Return (x, y) of the center of cell containing provided text 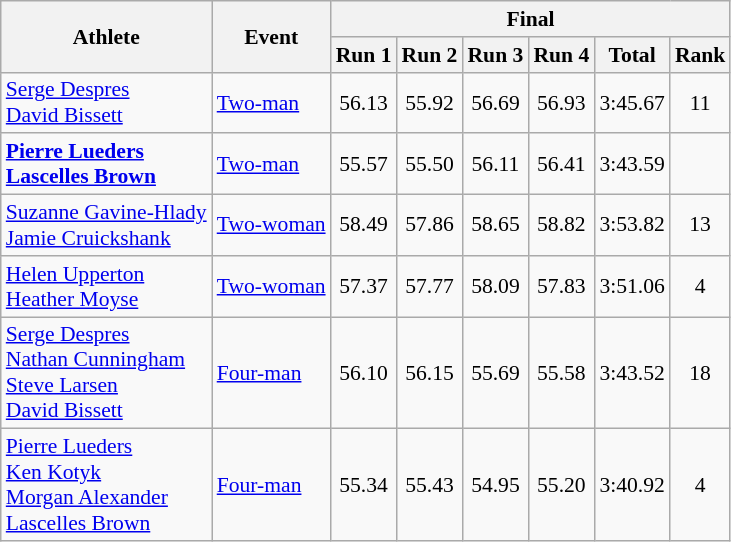
55.50 (430, 164)
58.09 (495, 286)
Pierre LuedersKen KotykMorgan AlexanderLascelles Brown (106, 485)
Run 1 (364, 55)
58.49 (364, 226)
56.15 (430, 373)
3:53.82 (632, 226)
Run 4 (561, 55)
18 (700, 373)
57.83 (561, 286)
58.82 (561, 226)
Athlete (106, 36)
Final (531, 19)
56.69 (495, 102)
55.92 (430, 102)
Run 2 (430, 55)
55.57 (364, 164)
Rank (700, 55)
56.41 (561, 164)
55.34 (364, 485)
Suzanne Gavine-HladyJamie Cruickshank (106, 226)
58.65 (495, 226)
Pierre LuedersLascelles Brown (106, 164)
57.86 (430, 226)
Total (632, 55)
3:40.92 (632, 485)
Serge DespresNathan CunninghamSteve LarsenDavid Bissett (106, 373)
3:51.06 (632, 286)
56.11 (495, 164)
55.58 (561, 373)
56.93 (561, 102)
54.95 (495, 485)
57.37 (364, 286)
55.43 (430, 485)
Serge DespresDavid Bissett (106, 102)
57.77 (430, 286)
56.13 (364, 102)
Event (272, 36)
Run 3 (495, 55)
13 (700, 226)
56.10 (364, 373)
Helen UppertonHeather Moyse (106, 286)
3:43.59 (632, 164)
3:45.67 (632, 102)
55.20 (561, 485)
55.69 (495, 373)
11 (700, 102)
3:43.52 (632, 373)
